For the text-containing cell, return its midpoint in (x, y) coordinate format. 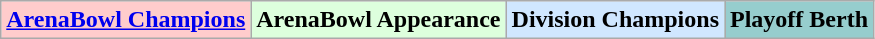
Playoff Berth (798, 20)
ArenaBowl Appearance (378, 20)
ArenaBowl Champions (126, 20)
Division Champions (615, 20)
